Output the (X, Y) coordinate of the center of the cell containing the given text.  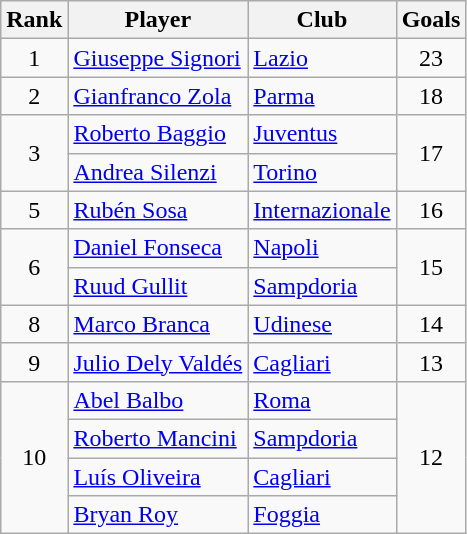
6 (34, 267)
23 (431, 58)
Abel Balbo (158, 400)
Roma (322, 400)
Roberto Baggio (158, 134)
14 (431, 324)
13 (431, 362)
Juventus (322, 134)
9 (34, 362)
Parma (322, 96)
Lazio (322, 58)
Marco Branca (158, 324)
Rubén Sosa (158, 210)
12 (431, 457)
Club (322, 20)
Julio Dely Valdés (158, 362)
Udinese (322, 324)
Gianfranco Zola (158, 96)
8 (34, 324)
5 (34, 210)
2 (34, 96)
Goals (431, 20)
Rank (34, 20)
10 (34, 457)
3 (34, 153)
17 (431, 153)
1 (34, 58)
Napoli (322, 248)
Torino (322, 172)
Internazionale (322, 210)
Player (158, 20)
Ruud Gullit (158, 286)
16 (431, 210)
Giuseppe Signori (158, 58)
Andrea Silenzi (158, 172)
Roberto Mancini (158, 438)
15 (431, 267)
Daniel Fonseca (158, 248)
Bryan Roy (158, 515)
18 (431, 96)
Foggia (322, 515)
Luís Oliveira (158, 477)
